Return (X, Y) of the center of cell containing provided text 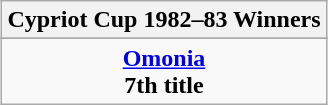
Omonia7th title (164, 72)
Cypriot Cup 1982–83 Winners (164, 20)
